From the cell containing the given text, extract its center point as (X, Y) coordinate. 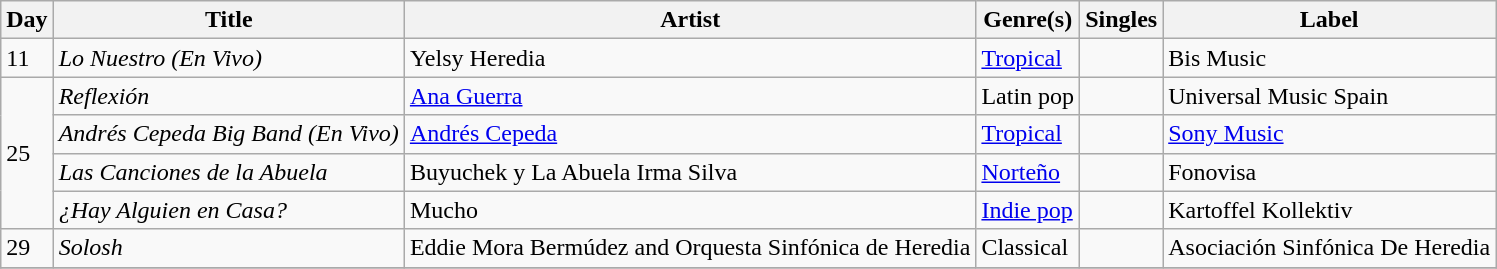
Title (228, 20)
Las Canciones de la Abuela (228, 172)
Eddie Mora Bermúdez and Orquesta Sinfónica de Heredia (690, 248)
Indie pop (1028, 210)
Yelsy Heredia (690, 58)
Ana Guerra (690, 96)
Label (1330, 20)
Asociación Sinfónica De Heredia (1330, 248)
Artist (690, 20)
Norteño (1028, 172)
Lo Nuestro (En Vivo) (228, 58)
25 (27, 153)
Andrés Cepeda (690, 134)
Sony Music (1330, 134)
Reflexión (228, 96)
29 (27, 248)
Solosh (228, 248)
¿Hay Alguien en Casa? (228, 210)
Bis Music (1330, 58)
Fonovisa (1330, 172)
Singles (1122, 20)
11 (27, 58)
Kartoffel Kollektiv (1330, 210)
Buyuchek y La Abuela Irma Silva (690, 172)
Andrés Cepeda Big Band (En Vivo) (228, 134)
Genre(s) (1028, 20)
Classical (1028, 248)
Universal Music Spain (1330, 96)
Day (27, 20)
Mucho (690, 210)
Latin pop (1028, 96)
